Detect which cell encompasses the target text, then output its [x, y] center coordinate. 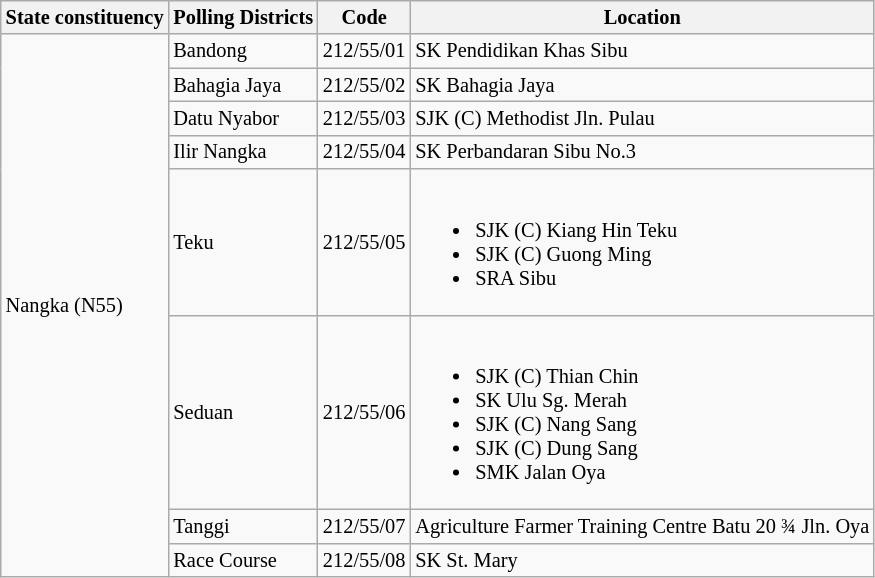
Ilir Nangka [243, 152]
SK Pendidikan Khas Sibu [642, 51]
Code [364, 17]
SJK (C) Methodist Jln. Pulau [642, 118]
212/55/03 [364, 118]
Location [642, 17]
Teku [243, 242]
212/55/07 [364, 527]
SJK (C) Kiang Hin TekuSJK (C) Guong MingSRA Sibu [642, 242]
Race Course [243, 560]
212/55/02 [364, 85]
Bandong [243, 51]
SK Bahagia Jaya [642, 85]
Agriculture Farmer Training Centre Batu 20 ¾ Jln. Oya [642, 527]
Polling Districts [243, 17]
Bahagia Jaya [243, 85]
SJK (C) Thian ChinSK Ulu Sg. MerahSJK (C) Nang SangSJK (C) Dung SangSMK Jalan Oya [642, 412]
212/55/04 [364, 152]
212/55/06 [364, 412]
Datu Nyabor [243, 118]
Seduan [243, 412]
SK St. Mary [642, 560]
212/55/05 [364, 242]
Nangka (N55) [85, 306]
212/55/08 [364, 560]
State constituency [85, 17]
212/55/01 [364, 51]
Tanggi [243, 527]
SK Perbandaran Sibu No.3 [642, 152]
